From the cell containing the given text, extract its center point as [x, y] coordinate. 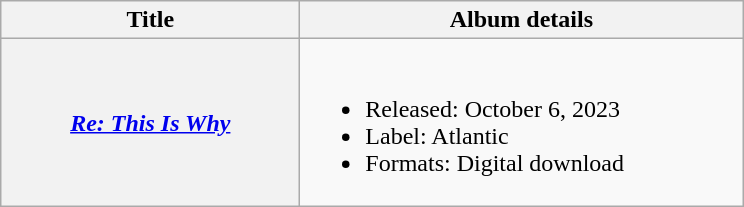
Re: This Is Why [150, 122]
Album details [522, 20]
Title [150, 20]
Released: October 6, 2023Label: AtlanticFormats: Digital download [522, 122]
